Find where the given text appears and provide that cell's center as [x, y] coordinate. 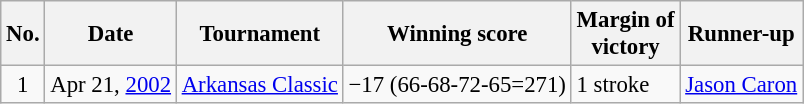
Arkansas Classic [260, 85]
Tournament [260, 34]
Date [110, 34]
−17 (66-68-72-65=271) [457, 85]
1 [23, 85]
Margin ofvictory [626, 34]
Runner-up [742, 34]
No. [23, 34]
Winning score [457, 34]
1 stroke [626, 85]
Jason Caron [742, 85]
Apr 21, 2002 [110, 85]
